Scan for the cell matching the given text and deliver its (X, Y) coordinate at center. 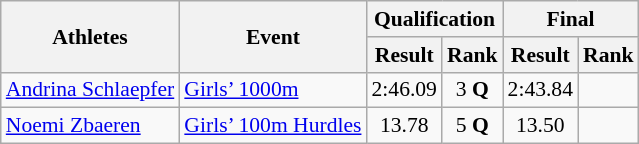
Final (571, 19)
Girls’ 1000m (272, 90)
3 Q (472, 90)
Noemi Zbaeren (90, 126)
Andrina Schlaepfer (90, 90)
Event (272, 36)
Athletes (90, 36)
13.50 (540, 126)
2:43.84 (540, 90)
Girls’ 100m Hurdles (272, 126)
5 Q (472, 126)
13.78 (404, 126)
2:46.09 (404, 90)
Qualification (434, 19)
